Provide the [x, y] coordinate of the cell's center where the given text is located.  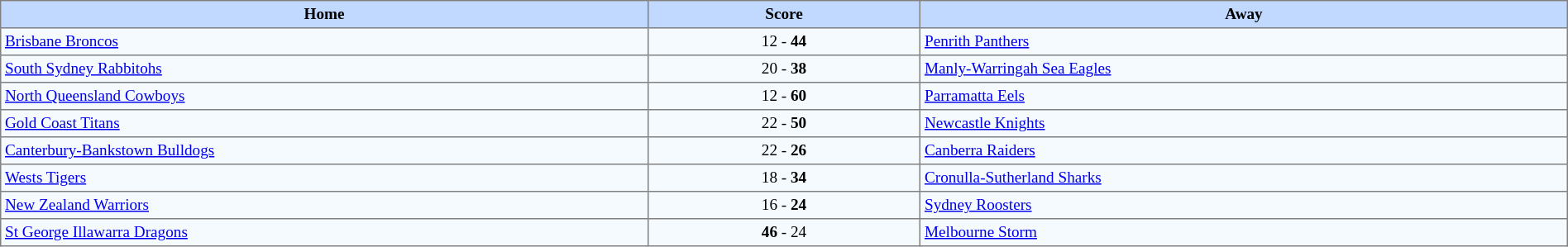
Score [784, 15]
Canterbury-Bankstown Bulldogs [324, 150]
Manly-Warringah Sea Eagles [1244, 69]
Home [324, 15]
New Zealand Warriors [324, 205]
Sydney Roosters [1244, 205]
Parramatta Eels [1244, 96]
South Sydney Rabbitohs [324, 69]
18 - 34 [784, 178]
12 - 44 [784, 41]
Away [1244, 15]
North Queensland Cowboys [324, 96]
22 - 50 [784, 124]
12 - 60 [784, 96]
Melbourne Storm [1244, 233]
Cronulla-Sutherland Sharks [1244, 178]
Canberra Raiders [1244, 150]
St George Illawarra Dragons [324, 233]
20 - 38 [784, 69]
16 - 24 [784, 205]
Newcastle Knights [1244, 124]
Penrith Panthers [1244, 41]
46 - 24 [784, 233]
22 - 26 [784, 150]
Brisbane Broncos [324, 41]
Gold Coast Titans [324, 124]
Wests Tigers [324, 178]
